From the cell containing the given text, extract its center point as [X, Y] coordinate. 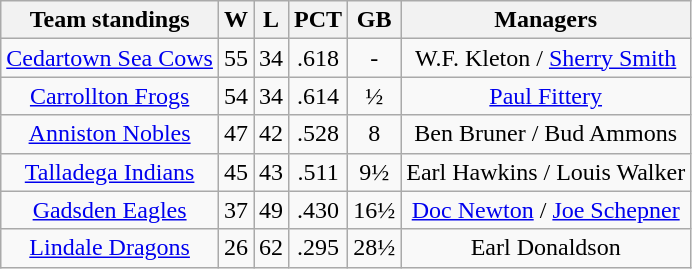
62 [272, 248]
43 [272, 172]
Anniston Nobles [110, 134]
.511 [318, 172]
Cedartown Sea Cows [110, 58]
47 [236, 134]
16½ [374, 210]
42 [272, 134]
.614 [318, 96]
37 [236, 210]
GB [374, 20]
Doc Newton / Joe Schepner [546, 210]
W.F. Kleton / Sherry Smith [546, 58]
.528 [318, 134]
PCT [318, 20]
Carrollton Frogs [110, 96]
45 [236, 172]
.295 [318, 248]
Earl Hawkins / Louis Walker [546, 172]
28½ [374, 248]
Paul Fittery [546, 96]
Team standings [110, 20]
9½ [374, 172]
.618 [318, 58]
Managers [546, 20]
.430 [318, 210]
W [236, 20]
- [374, 58]
½ [374, 96]
26 [236, 248]
8 [374, 134]
Earl Donaldson [546, 248]
Lindale Dragons [110, 248]
54 [236, 96]
Talladega Indians [110, 172]
49 [272, 210]
Gadsden Eagles [110, 210]
55 [236, 58]
L [272, 20]
Ben Bruner / Bud Ammons [546, 134]
